Pinpoint the cell where the given text exists, returning its (x, y) midpoint coordinate. 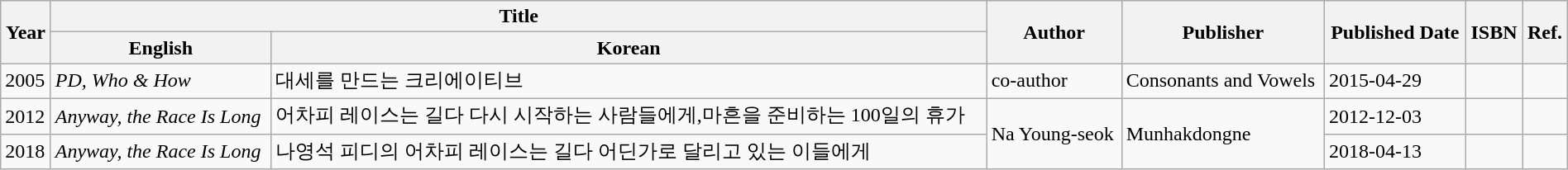
Korean (629, 48)
PD, Who & How (160, 81)
Title (519, 17)
Published Date (1396, 32)
Ref. (1545, 32)
Na Young-seok (1054, 134)
Consonants and Vowels (1222, 81)
2012-12-03 (1396, 116)
2005 (26, 81)
2012 (26, 116)
2015-04-29 (1396, 81)
대세를 만드는 크리에이티브 (629, 81)
Author (1054, 32)
Munhakdongne (1222, 134)
Year (26, 32)
ISBN (1494, 32)
English (160, 48)
어차피 레이스는 길다 다시 시작하는 사람들에게,마흔을 준비하는 100일의 휴가 (629, 116)
Publisher (1222, 32)
co-author (1054, 81)
2018 (26, 152)
2018-04-13 (1396, 152)
나영석 피디의 어차피 레이스는 길다 어딘가로 달리고 있는 이들에게 (629, 152)
